For the text-containing cell, return its midpoint in (x, y) coordinate format. 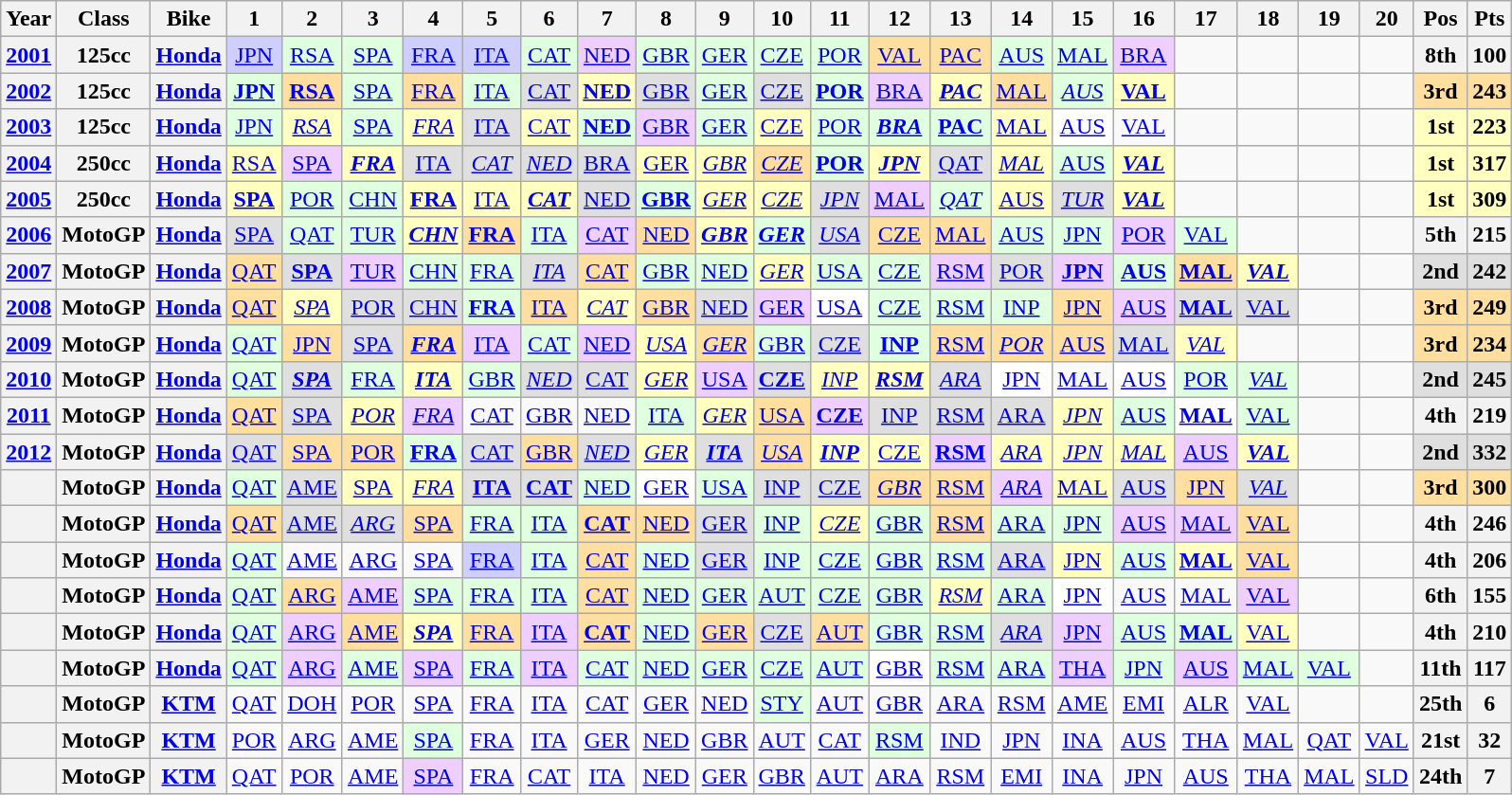
Pos (1440, 19)
2001 (28, 55)
234 (1489, 343)
11 (839, 19)
10 (782, 19)
219 (1489, 415)
Year (28, 19)
17 (1205, 19)
2009 (28, 343)
249 (1489, 307)
SLD (1387, 776)
9 (725, 19)
210 (1489, 632)
3 (372, 19)
2011 (28, 415)
ALR (1205, 704)
20 (1387, 19)
223 (1489, 127)
2008 (28, 307)
13 (961, 19)
243 (1489, 91)
2010 (28, 379)
Bike (189, 19)
18 (1268, 19)
4 (434, 19)
117 (1489, 668)
309 (1489, 199)
6th (1440, 596)
14 (1021, 19)
2004 (28, 163)
2003 (28, 127)
245 (1489, 379)
19 (1329, 19)
32 (1489, 740)
2012 (28, 452)
1 (254, 19)
2005 (28, 199)
300 (1489, 488)
21st (1440, 740)
206 (1489, 560)
215 (1489, 235)
8th (1440, 55)
2 (312, 19)
317 (1489, 163)
16 (1143, 19)
Class (104, 19)
12 (899, 19)
2007 (28, 271)
24th (1440, 776)
25th (1440, 704)
8 (667, 19)
15 (1082, 19)
242 (1489, 271)
STY (782, 704)
Pts (1489, 19)
2006 (28, 235)
2002 (28, 91)
246 (1489, 524)
155 (1489, 596)
332 (1489, 452)
5 (492, 19)
5th (1440, 235)
100 (1489, 55)
DOH (312, 704)
11th (1440, 668)
IND (961, 740)
